Locate the cell with the specified text and output its [x, y] center coordinate. 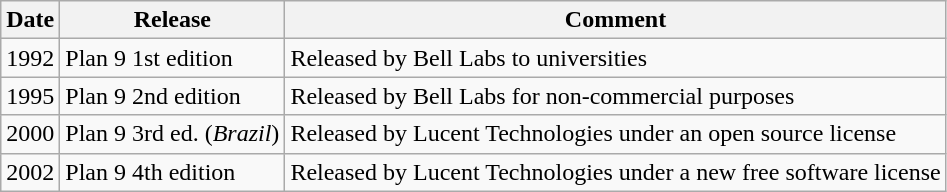
Released by Bell Labs to universities [616, 58]
1992 [30, 58]
Plan 9 4th edition [172, 172]
Released by Bell Labs for non-commercial purposes [616, 96]
Released by Lucent Technologies under an open source license [616, 134]
Plan 9 2nd edition [172, 96]
Plan 9 1st edition [172, 58]
1995 [30, 96]
Plan 9 3rd ed. (Brazil) [172, 134]
2000 [30, 134]
Release [172, 20]
2002 [30, 172]
Released by Lucent Technologies under a new free software license [616, 172]
Comment [616, 20]
Date [30, 20]
